For the text-containing cell, return its midpoint in (x, y) coordinate format. 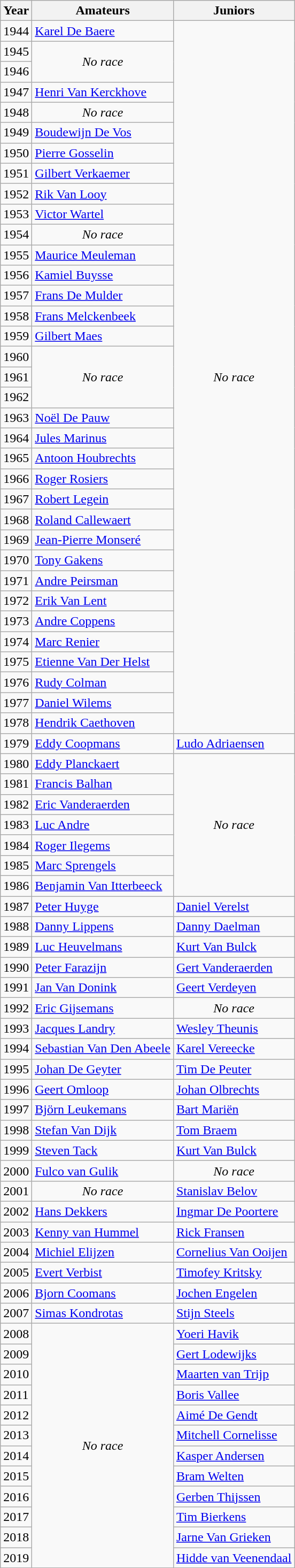
Eric Gijsemans (103, 1008)
Gilbert Verkaemer (103, 173)
Peter Farazijn (103, 967)
Etienne Van Der Helst (103, 662)
Gerben Thijssen (234, 1496)
1949 (16, 133)
Danny Daelman (234, 927)
Jules Marinus (103, 438)
1963 (16, 418)
Yoeri Havik (234, 1334)
1966 (16, 479)
Gert Lodewijks (234, 1354)
1965 (16, 458)
Aimé De Gendt (234, 1415)
2005 (16, 1273)
Jochen Engelen (234, 1293)
Mitchell Cornelisse (234, 1435)
1974 (16, 642)
1946 (16, 72)
2017 (16, 1517)
1972 (16, 601)
2015 (16, 1476)
Frans De Mulder (103, 296)
1971 (16, 580)
Antoon Houbrechts (103, 458)
1948 (16, 112)
Johan Olbrechts (234, 1089)
Jacques Landry (103, 1028)
Roger Rosiers (103, 479)
1975 (16, 662)
Frans Melckenbeek (103, 316)
Eddy Coopmans (103, 743)
Bart Mariën (234, 1110)
1988 (16, 927)
Noël De Pauw (103, 418)
Timofey Kritsky (234, 1273)
Boudewijn De Vos (103, 133)
Björn Leukemans (103, 1110)
Jan Van Donink (103, 988)
Kamiel Buysse (103, 275)
Juniors (234, 11)
Geert Omloop (103, 1089)
Karel Vereecke (234, 1049)
1967 (16, 499)
2001 (16, 1191)
Stijn Steels (234, 1313)
Erik Van Lent (103, 601)
1958 (16, 316)
Victor Wartel (103, 214)
Tim De Peuter (234, 1069)
1977 (16, 703)
1952 (16, 194)
1973 (16, 621)
Pierre Gosselin (103, 153)
Luc Andre (103, 825)
1970 (16, 560)
Roger Ilegems (103, 845)
Hans Dekkers (103, 1211)
Danny Lippens (103, 927)
1991 (16, 988)
Tom Braem (234, 1130)
2003 (16, 1232)
Tim Bierkens (234, 1517)
Fulco van Gulik (103, 1171)
Rudy Colman (103, 682)
2014 (16, 1456)
Gilbert Maes (103, 336)
Bjorn Coomans (103, 1293)
Cornelius Van Ooijen (234, 1252)
1953 (16, 214)
Daniel Verelst (234, 906)
2000 (16, 1171)
2012 (16, 1415)
2011 (16, 1395)
2008 (16, 1334)
Benjamin Van Itterbeeck (103, 886)
Evert Verbist (103, 1273)
1999 (16, 1150)
1968 (16, 519)
Johan De Geyter (103, 1069)
Rick Fransen (234, 1232)
Boris Vallee (234, 1395)
Simas Kondrotas (103, 1313)
1995 (16, 1069)
Michiel Elijzen (103, 1252)
1954 (16, 234)
Eric Vanderaerden (103, 804)
1955 (16, 255)
Wesley Theunis (234, 1028)
Hidde van Veenendaal (234, 1558)
1997 (16, 1110)
1994 (16, 1049)
1959 (16, 336)
Jean-Pierre Monseré (103, 540)
Peter Huyge (103, 906)
1992 (16, 1008)
Andre Peirsman (103, 580)
2016 (16, 1496)
1985 (16, 865)
2004 (16, 1252)
Year (16, 11)
Roland Callewaert (103, 519)
1980 (16, 764)
Kasper Andersen (234, 1456)
Karel De Baere (103, 31)
2018 (16, 1537)
Daniel Wilems (103, 703)
1987 (16, 906)
1976 (16, 682)
Marc Renier (103, 642)
Marc Sprengels (103, 865)
1978 (16, 723)
1957 (16, 296)
2013 (16, 1435)
Maurice Meuleman (103, 255)
1950 (16, 153)
Hendrik Caethoven (103, 723)
Francis Balhan (103, 784)
1982 (16, 804)
1998 (16, 1130)
1951 (16, 173)
1947 (16, 92)
2006 (16, 1293)
Kenny van Hummel (103, 1232)
1989 (16, 947)
1993 (16, 1028)
1964 (16, 438)
Henri Van Kerckhove (103, 92)
1944 (16, 31)
Andre Coppens (103, 621)
2009 (16, 1354)
Maarten van Trijp (234, 1374)
Ludo Adriaensen (234, 743)
1990 (16, 967)
Robert Legein (103, 499)
Steven Tack (103, 1150)
Amateurs (103, 11)
2007 (16, 1313)
Luc Heuvelmans (103, 947)
1962 (16, 397)
2002 (16, 1211)
Gert Vanderaerden (234, 967)
1961 (16, 377)
1986 (16, 886)
Stefan Van Dijk (103, 1130)
Ingmar De Poortere (234, 1211)
Bram Welten (234, 1476)
2010 (16, 1374)
1956 (16, 275)
Rik Van Looy (103, 194)
1979 (16, 743)
1960 (16, 357)
1996 (16, 1089)
2019 (16, 1558)
Eddy Planckaert (103, 764)
Sebastian Van Den Abeele (103, 1049)
1969 (16, 540)
1983 (16, 825)
1945 (16, 51)
1981 (16, 784)
Geert Verdeyen (234, 988)
Tony Gakens (103, 560)
1984 (16, 845)
Stanislav Belov (234, 1191)
Jarne Van Grieken (234, 1537)
